Locate the cell with the specified text and output its [x, y] center coordinate. 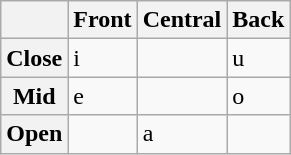
Central [182, 20]
Open [34, 134]
u [258, 58]
Close [34, 58]
Front [102, 20]
a [182, 134]
e [102, 96]
i [102, 58]
Back [258, 20]
o [258, 96]
Mid [34, 96]
